Pinpoint the cell where the given text exists, returning its (X, Y) midpoint coordinate. 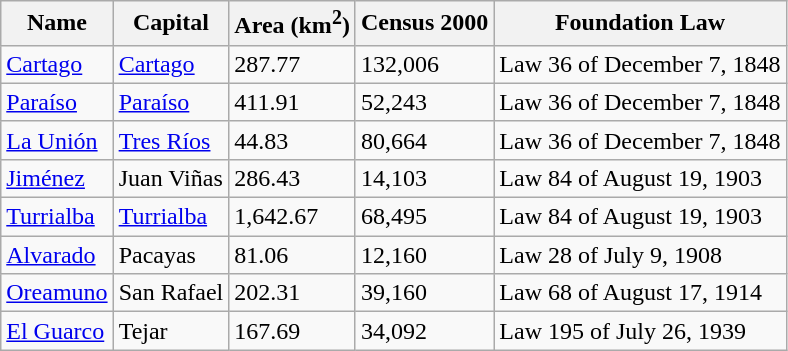
34,092 (424, 331)
Foundation Law (640, 24)
Name (57, 24)
Law 28 of July 9, 1908 (640, 255)
Census 2000 (424, 24)
39,160 (424, 293)
Tres Ríos (171, 140)
Capital (171, 24)
81.06 (292, 255)
Law 195 of July 26, 1939 (640, 331)
14,103 (424, 178)
Alvarado (57, 255)
Tejar (171, 331)
52,243 (424, 102)
202.31 (292, 293)
167.69 (292, 331)
Juan Viñas (171, 178)
44.83 (292, 140)
Area (km2) (292, 24)
El Guarco (57, 331)
287.77 (292, 64)
68,495 (424, 217)
286.43 (292, 178)
San Rafael (171, 293)
La Unión (57, 140)
Oreamuno (57, 293)
Law 68 of August 17, 1914 (640, 293)
411.91 (292, 102)
1,642.67 (292, 217)
Jiménez (57, 178)
12,160 (424, 255)
80,664 (424, 140)
Pacayas (171, 255)
132,006 (424, 64)
